Output the [x, y] coordinate of the center of the cell containing the given text.  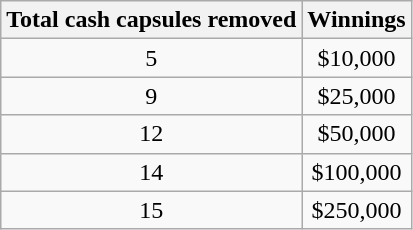
15 [152, 210]
14 [152, 172]
5 [152, 58]
$50,000 [356, 134]
$25,000 [356, 96]
12 [152, 134]
$250,000 [356, 210]
Total cash capsules removed [152, 20]
Winnings [356, 20]
$10,000 [356, 58]
9 [152, 96]
$100,000 [356, 172]
